For the text-containing cell, return its midpoint in [X, Y] coordinate format. 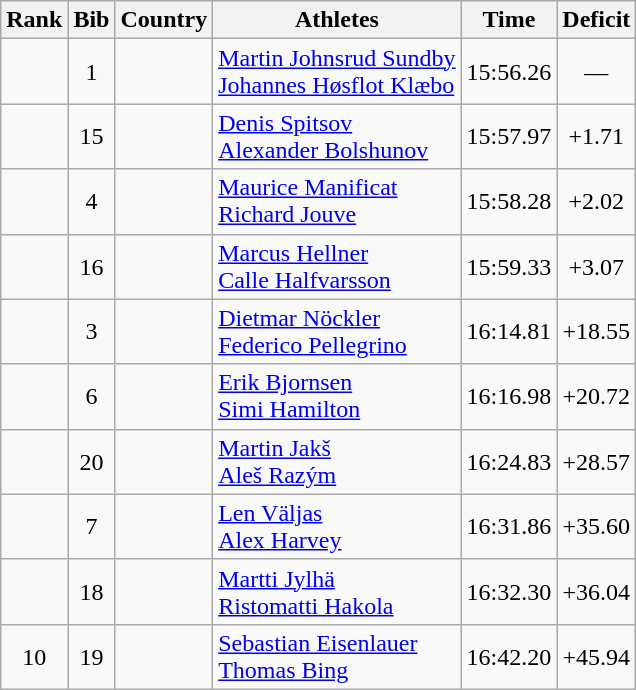
Deficit [596, 20]
Martin Johnsrud SundbyJohannes Høsflot Klæbo [337, 72]
19 [92, 656]
15:58.28 [509, 202]
+28.57 [596, 462]
16:31.86 [509, 526]
6 [92, 396]
+20.72 [596, 396]
Country [164, 20]
16:24.83 [509, 462]
Maurice ManificatRichard Jouve [337, 202]
10 [34, 656]
15:57.97 [509, 136]
Dietmar NöcklerFederico Pellegrino [337, 332]
1 [92, 72]
Rank [34, 20]
+2.02 [596, 202]
16:14.81 [509, 332]
15:56.26 [509, 72]
Martti JylhäRistomatti Hakola [337, 592]
3 [92, 332]
+18.55 [596, 332]
15 [92, 136]
+1.71 [596, 136]
Marcus HellnerCalle Halfvarsson [337, 266]
16:16.98 [509, 396]
+3.07 [596, 266]
7 [92, 526]
Erik BjornsenSimi Hamilton [337, 396]
20 [92, 462]
Athletes [337, 20]
Bib [92, 20]
15:59.33 [509, 266]
16 [92, 266]
Denis SpitsovAlexander Bolshunov [337, 136]
16:42.20 [509, 656]
+36.04 [596, 592]
+35.60 [596, 526]
Sebastian EisenlauerThomas Bing [337, 656]
Martin JakšAleš Razým [337, 462]
Time [509, 20]
+45.94 [596, 656]
18 [92, 592]
16:32.30 [509, 592]
4 [92, 202]
— [596, 72]
Len VäljasAlex Harvey [337, 526]
